Identify which cell holds the provided text, then report its [X, Y] central coordinate. 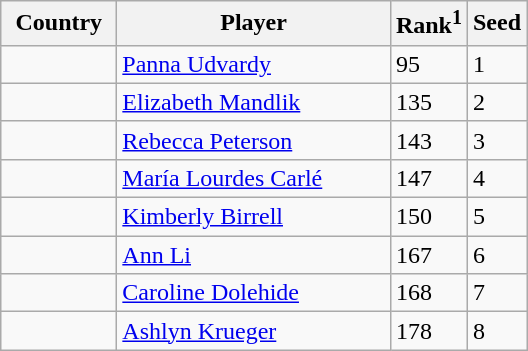
6 [496, 255]
8 [496, 331]
Elizabeth Mandlik [254, 102]
Rebecca Peterson [254, 140]
5 [496, 217]
2 [496, 102]
Ann Li [254, 255]
147 [428, 178]
Ashlyn Krueger [254, 331]
Panna Udvardy [254, 64]
María Lourdes Carlé [254, 178]
143 [428, 140]
3 [496, 140]
178 [428, 331]
167 [428, 255]
Rank1 [428, 24]
4 [496, 178]
7 [496, 293]
168 [428, 293]
135 [428, 102]
95 [428, 64]
150 [428, 217]
Country [59, 24]
Seed [496, 24]
Caroline Dolehide [254, 293]
Kimberly Birrell [254, 217]
Player [254, 24]
1 [496, 64]
